Return the [x, y] coordinate for the center point of the cell that contains the specified text.  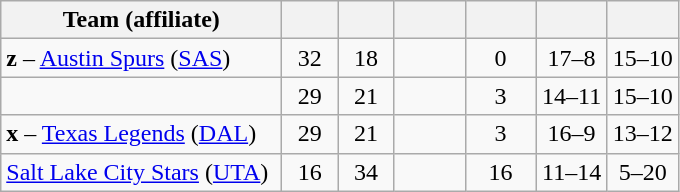
18 [366, 58]
34 [366, 172]
Salt Lake City Stars (UTA) [142, 172]
11–14 [572, 172]
17–8 [572, 58]
16–9 [572, 134]
z – Austin Spurs (SAS) [142, 58]
0 [500, 58]
32 [310, 58]
Team (affiliate) [142, 20]
14–11 [572, 96]
5–20 [642, 172]
13–12 [642, 134]
x – Texas Legends (DAL) [142, 134]
